Scan for the cell matching the given text and deliver its [X, Y] coordinate at center. 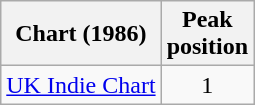
Chart (1986) [81, 34]
Peakposition [207, 34]
1 [207, 85]
UK Indie Chart [81, 85]
